Output the (X, Y) coordinate of the center of the cell containing the given text.  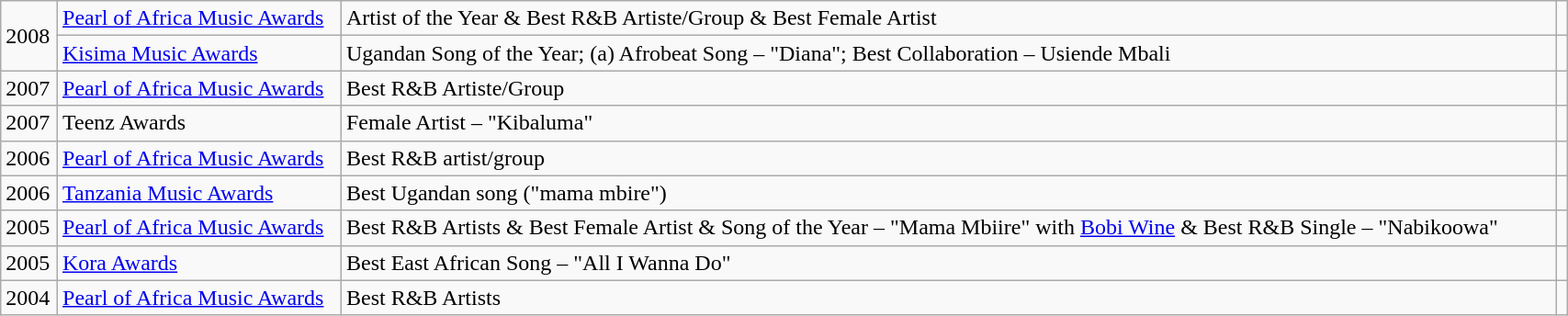
2008 (29, 36)
Ugandan Song of the Year; (a) Afrobeat Song – "Diana"; Best Collaboration – Usiende Mbali (948, 53)
Teenz Awards (200, 123)
Female Artist – "Kibaluma" (948, 123)
Artist of the Year & Best R&B Artiste/Group & Best Female Artist (948, 18)
Best R&B Artists (948, 298)
Best East African Song – "All I Wanna Do" (948, 263)
Best R&B artist/group (948, 158)
Best R&B Artiste/Group (948, 88)
Best Ugandan song ("mama mbire") (948, 193)
Best R&B Artists & Best Female Artist & Song of the Year – "Mama Mbiire" with Bobi Wine & Best R&B Single – "Nabikoowa" (948, 228)
Kisima Music Awards (200, 53)
Tanzania Music Awards (200, 193)
Kora Awards (200, 263)
2004 (29, 298)
